Output the [x, y] coordinate of the center of the cell containing the given text.  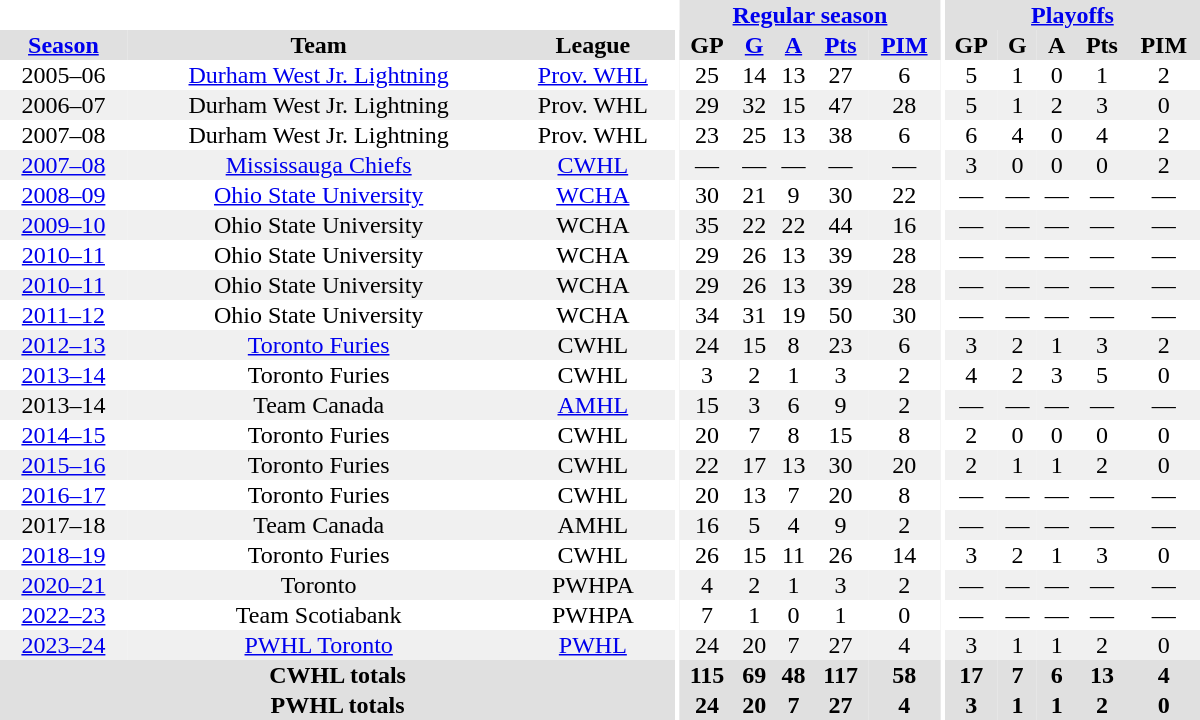
21 [754, 195]
2014–15 [64, 435]
2022–23 [64, 615]
2018–19 [64, 555]
2008–09 [64, 195]
2012–13 [64, 345]
44 [840, 225]
2017–18 [64, 525]
69 [754, 675]
34 [708, 315]
CWHL totals [338, 675]
31 [754, 315]
58 [904, 675]
PWHL totals [338, 705]
38 [840, 135]
Toronto [319, 585]
2023–24 [64, 645]
2011–12 [64, 315]
Regular season [810, 15]
PWHL [594, 645]
19 [794, 315]
11 [794, 555]
Team Scotiabank [319, 615]
47 [840, 105]
2020–21 [64, 585]
2005–06 [64, 75]
32 [754, 105]
2006–07 [64, 105]
2009–10 [64, 225]
50 [840, 315]
115 [708, 675]
117 [840, 675]
League [594, 45]
35 [708, 225]
2016–17 [64, 495]
48 [794, 675]
Team [319, 45]
Mississauga Chiefs [319, 165]
PWHL Toronto [319, 645]
Season [64, 45]
Playoffs [1072, 15]
2015–16 [64, 465]
